Search for the cell housing the specified text and yield its [X, Y] center coordinate. 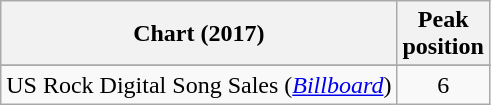
Chart (2017) [199, 34]
6 [443, 85]
US Rock Digital Song Sales (Billboard) [199, 85]
Peakposition [443, 34]
